Output the (x, y) coordinate of the center of the cell containing the given text.  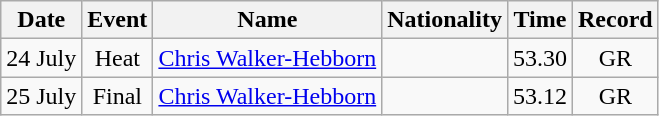
53.12 (540, 96)
53.30 (540, 58)
Date (42, 20)
Heat (118, 58)
Nationality (445, 20)
Final (118, 96)
25 July (42, 96)
Name (268, 20)
Event (118, 20)
24 July (42, 58)
Record (616, 20)
Time (540, 20)
